Output the [x, y] coordinate of the center of the cell containing the given text.  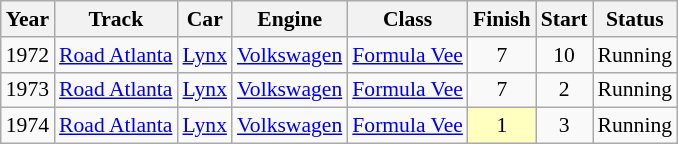
Car [204, 19]
3 [564, 126]
Finish [502, 19]
Engine [290, 19]
1972 [28, 55]
Year [28, 19]
Track [116, 19]
2 [564, 90]
1974 [28, 126]
1 [502, 126]
Start [564, 19]
10 [564, 55]
Class [408, 19]
Status [635, 19]
1973 [28, 90]
